Scan for the cell matching the given text and deliver its (x, y) coordinate at center. 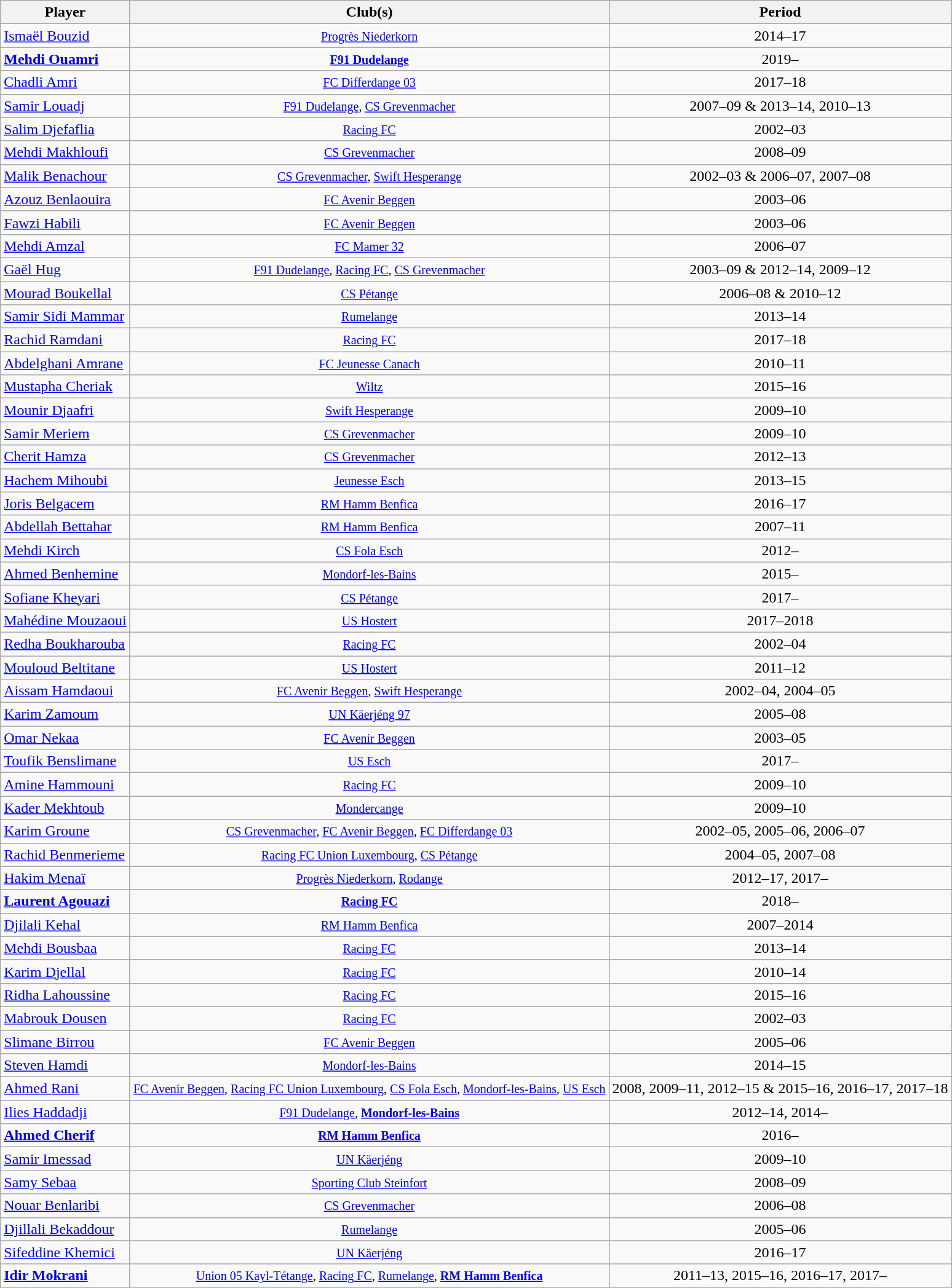
Mahédine Mouzaoui (65, 620)
2012–14, 2014– (780, 1112)
2002–03 & 2006–07, 2007–08 (780, 176)
2010–11 (780, 363)
Progrès Niederkorn (369, 36)
Gaël Hug (65, 269)
2016– (780, 1136)
Progrès Niederkorn, Rodange (369, 878)
2008, 2009–11, 2012–15 & 2015–16, 2016–17, 2017–18 (780, 1089)
Toufik Benslimane (65, 761)
Union 05 Kayl-Tétange, Racing FC, Rumelange, RM Hamm Benfica (369, 1276)
Ahmed Benhemine (65, 574)
2006–08 (780, 1206)
2006–07 (780, 246)
CS Grevenmacher, Swift Hesperange (369, 176)
Salim Djefaflia (65, 129)
FC Avenir Beggen, Racing FC Union Luxembourg, CS Fola Esch, Mondorf-les-Bains, US Esch (369, 1089)
Mehdi Kirch (65, 550)
Samir Imessad (65, 1159)
2002–05, 2005–06, 2006–07 (780, 831)
Samy Sebaa (65, 1182)
2007–09 & 2013–14, 2010–13 (780, 106)
Joris Belgacem (65, 504)
Malik Benachour (65, 176)
2011–13, 2015–16, 2016–17, 2017– (780, 1276)
Djillali Bekaddour (65, 1229)
Fawzi Habili (65, 223)
F91 Dudelange, Racing FC, CS Grevenmacher (369, 269)
Jeunesse Esch (369, 480)
Rachid Benmerieme (65, 855)
Ahmed Rani (65, 1089)
2011–12 (780, 667)
Chadli Amri (65, 82)
Mourad Boukellal (65, 293)
Nouar Benlaribi (65, 1206)
Karim Zamoum (65, 714)
2019– (780, 59)
Laurent Agouazi (65, 901)
Djilali Kehal (65, 925)
Ridha Lahoussine (65, 995)
2014–17 (780, 36)
Period (780, 12)
Hakim Menaï (65, 878)
Sifeddine Khemici (65, 1252)
Ismaël Bouzid (65, 36)
FC Mamer 32 (369, 246)
2004–05, 2007–08 (780, 855)
Club(s) (369, 12)
2015– (780, 574)
Mustapha Cheriak (65, 387)
Sofiane Kheyari (65, 597)
2017–2018 (780, 620)
CS Grevenmacher, FC Avenir Beggen, FC Differdange 03 (369, 831)
CS Fola Esch (369, 550)
FC Jeunesse Canach (369, 363)
Ilies Haddadji (65, 1112)
2003–05 (780, 738)
Mondercange (369, 808)
Hachem Mihoubi (65, 480)
Mehdi Ouamri (65, 59)
Mehdi Bousbaa (65, 948)
2005–08 (780, 714)
Rachid Ramdani (65, 340)
US Esch (369, 761)
Wiltz (369, 387)
2003–09 & 2012–14, 2009–12 (780, 269)
Mouloud Beltitane (65, 667)
2002–04 (780, 644)
2010–14 (780, 971)
Kader Mekhtoub (65, 808)
Karim Djellal (65, 971)
Samir Louadj (65, 106)
2007–2014 (780, 925)
2012– (780, 550)
Racing FC Union Luxembourg, CS Pétange (369, 855)
Cherit Hamza (65, 457)
Omar Nekaa (65, 738)
2012–17, 2017– (780, 878)
2007–11 (780, 527)
F91 Dudelange (369, 59)
Swift Hesperange (369, 410)
Idir Mokrani (65, 1276)
Abdellah Bettahar (65, 527)
Mehdi Makhloufi (65, 152)
UN Käerjéng 97 (369, 714)
Player (65, 12)
Sporting Club Steinfort (369, 1182)
Slimane Birrou (65, 1042)
2002–04, 2004–05 (780, 691)
Ahmed Cherif (65, 1136)
Aissam Hamdaoui (65, 691)
Abdelghani Amrane (65, 363)
Karim Groune (65, 831)
Mehdi Amzal (65, 246)
FC Avenir Beggen, Swift Hesperange (369, 691)
Steven Hamdi (65, 1065)
Samir Sidi Mammar (65, 317)
2018– (780, 901)
Azouz Benlaouira (65, 199)
2014–15 (780, 1065)
Mabrouk Dousen (65, 1018)
F91 Dudelange, CS Grevenmacher (369, 106)
Mounir Djaafri (65, 410)
2006–08 & 2010–12 (780, 293)
2012–13 (780, 457)
F91 Dudelange, Mondorf-les-Bains (369, 1112)
Redha Boukharouba (65, 644)
2013–15 (780, 480)
FC Differdange 03 (369, 82)
Amine Hammouni (65, 784)
Samir Meriem (65, 433)
